Return [X, Y] of the center of cell containing provided text 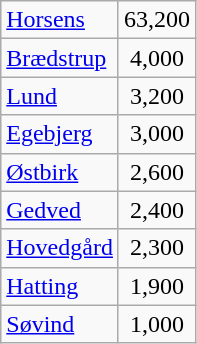
Gedved [60, 210]
Lund [60, 96]
Østbirk [60, 172]
Brædstrup [60, 58]
2,300 [156, 248]
1,000 [156, 324]
3,000 [156, 134]
Søvind [60, 324]
63,200 [156, 20]
1,900 [156, 286]
Horsens [60, 20]
Egebjerg [60, 134]
Hovedgård [60, 248]
Hatting [60, 286]
4,000 [156, 58]
2,600 [156, 172]
3,200 [156, 96]
2,400 [156, 210]
